Determine the [X, Y] coordinate at the center of the cell enclosing the given text.  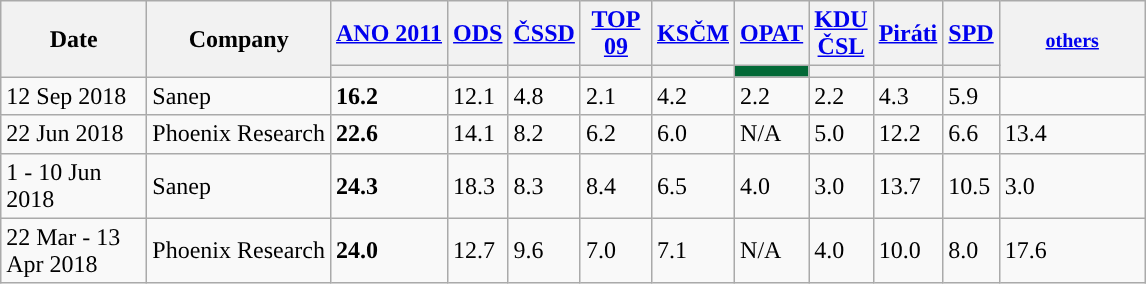
4.3 [908, 96]
6.6 [971, 134]
22.6 [388, 134]
14.1 [478, 134]
ODS [478, 34]
4.8 [544, 96]
5.9 [971, 96]
2.1 [616, 96]
1 - 10 Jun 2018 [74, 186]
13.4 [1072, 134]
12.1 [478, 96]
7.1 [692, 250]
others [1072, 39]
8.4 [616, 186]
24.3 [388, 186]
12.7 [478, 250]
KDUČSL [841, 34]
ANO 2011 [388, 34]
ČSSD [544, 34]
6.5 [692, 186]
Date [74, 39]
12 Sep 2018 [74, 96]
OPAT [772, 34]
5.0 [841, 134]
TOP 09 [616, 34]
6.0 [692, 134]
KSČM [692, 34]
7.0 [616, 250]
10.0 [908, 250]
Company [239, 39]
9.6 [544, 250]
SPD [971, 34]
8.2 [544, 134]
22 Jun 2018 [74, 134]
10.5 [971, 186]
18.3 [478, 186]
8.3 [544, 186]
17.6 [1072, 250]
13.7 [908, 186]
6.2 [616, 134]
8.0 [971, 250]
Piráti [908, 34]
24.0 [388, 250]
4.2 [692, 96]
16.2 [388, 96]
12.2 [908, 134]
22 Mar - 13 Apr 2018 [74, 250]
